Capture the cell that displays the provided text and extract its (X, Y) central coordinate. 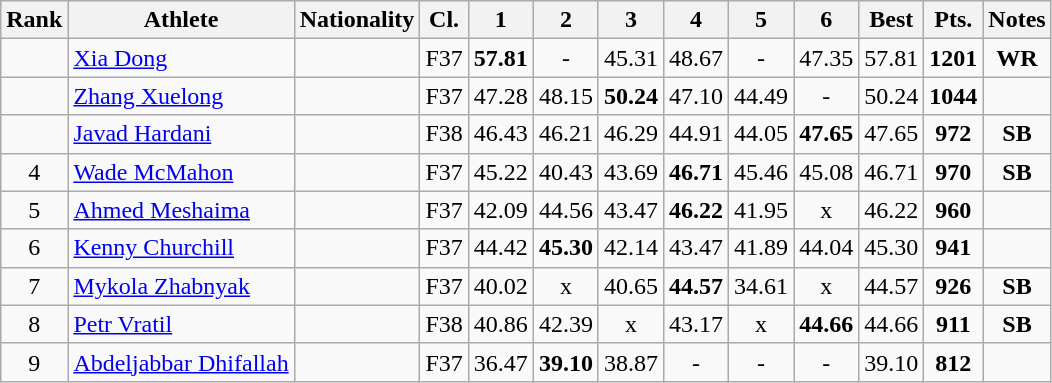
47.28 (500, 96)
41.89 (762, 248)
46.29 (630, 134)
44.49 (762, 96)
44.05 (762, 134)
8 (34, 324)
Ahmed Meshaima (181, 210)
1201 (954, 58)
Javad Hardani (181, 134)
9 (34, 362)
46.21 (566, 134)
47.35 (826, 58)
3 (630, 20)
Wade McMahon (181, 172)
48.67 (696, 58)
960 (954, 210)
44.04 (826, 248)
Rank (34, 20)
Xia Dong (181, 58)
Athlete (181, 20)
2 (566, 20)
Cl. (444, 20)
Nationality (357, 20)
WR (1017, 58)
42.39 (566, 324)
43.69 (630, 172)
Abdeljabbar Dhifallah (181, 362)
812 (954, 362)
46.43 (500, 134)
45.08 (826, 172)
40.43 (566, 172)
47.10 (696, 96)
7 (34, 286)
40.86 (500, 324)
Best (892, 20)
Zhang Xuelong (181, 96)
40.02 (500, 286)
926 (954, 286)
44.42 (500, 248)
45.46 (762, 172)
1044 (954, 96)
1 (500, 20)
Notes (1017, 20)
970 (954, 172)
42.14 (630, 248)
972 (954, 134)
941 (954, 248)
911 (954, 324)
Pts. (954, 20)
Petr Vratil (181, 324)
45.22 (500, 172)
48.15 (566, 96)
44.56 (566, 210)
44.91 (696, 134)
Kenny Churchill (181, 248)
41.95 (762, 210)
36.47 (500, 362)
42.09 (500, 210)
43.17 (696, 324)
38.87 (630, 362)
45.31 (630, 58)
Mykola Zhabnyak (181, 286)
34.61 (762, 286)
40.65 (630, 286)
